Pinpoint the cell where the given text exists, returning its [x, y] midpoint coordinate. 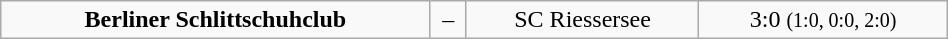
3:0 (1:0, 0:0, 2:0) [823, 20]
SC Riessersee [582, 20]
– [448, 20]
Berliner Schlittschuhclub [216, 20]
